Search for the cell housing the specified text and yield its [x, y] center coordinate. 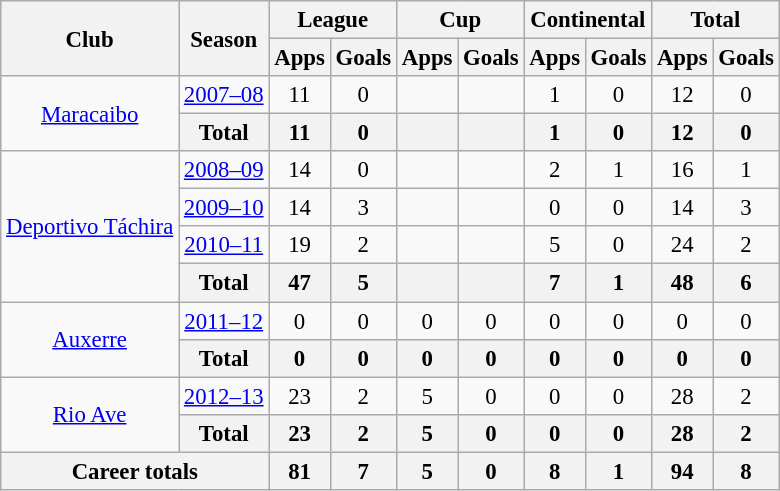
2008–09 [224, 170]
2009–10 [224, 208]
League [333, 20]
6 [746, 283]
2007–08 [224, 95]
Cup [460, 20]
2010–11 [224, 245]
48 [682, 283]
2012–13 [224, 396]
2011–12 [224, 321]
Season [224, 38]
19 [300, 245]
Career totals [135, 471]
81 [300, 471]
94 [682, 471]
Auxerre [90, 340]
24 [682, 245]
Deportivo Táchira [90, 226]
Continental [588, 20]
47 [300, 283]
Club [90, 38]
Rio Ave [90, 414]
Maracaibo [90, 114]
16 [682, 170]
